Scan for the cell matching the given text and deliver its (x, y) coordinate at center. 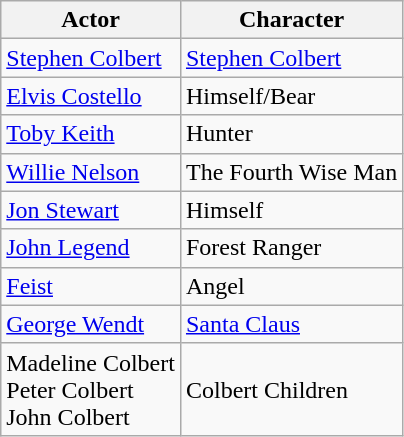
The Fourth Wise Man (291, 172)
Jon Stewart (91, 210)
John Legend (91, 248)
Feist (91, 286)
Himself (291, 210)
Hunter (291, 134)
Santa Claus (291, 324)
Colbert Children (291, 389)
Elvis Costello (91, 96)
Madeline ColbertPeter ColbertJohn Colbert (91, 389)
Himself/Bear (291, 96)
George Wendt (91, 324)
Angel (291, 286)
Willie Nelson (91, 172)
Actor (91, 20)
Forest Ranger (291, 248)
Toby Keith (91, 134)
Character (291, 20)
